Search for the cell housing the specified text and yield its [x, y] center coordinate. 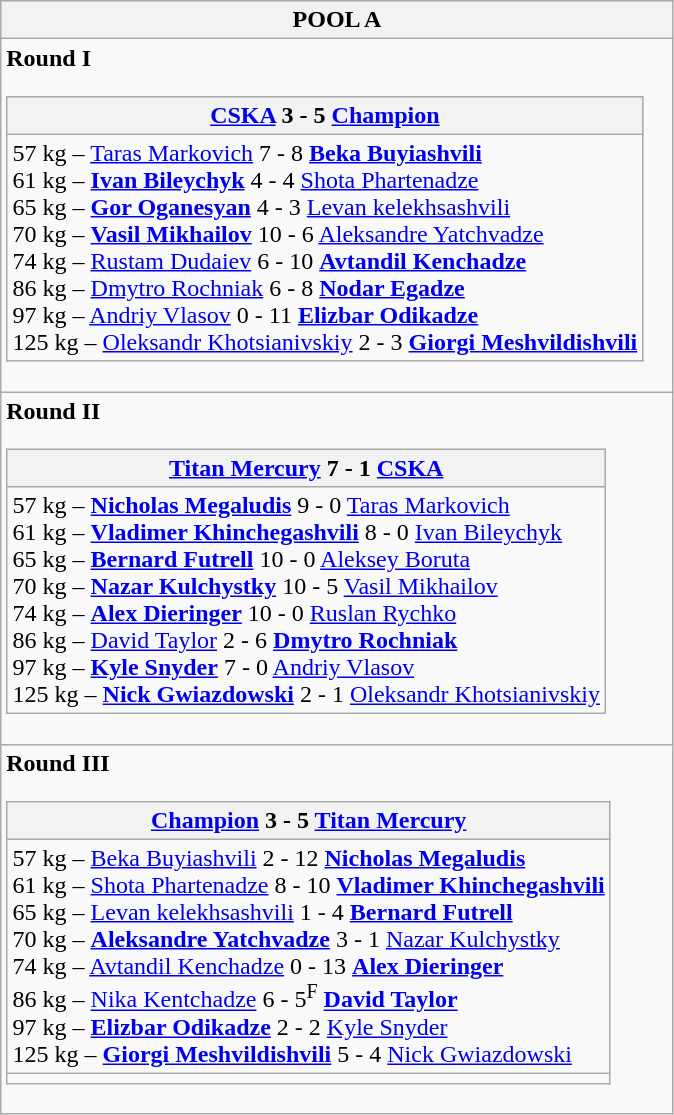
POOL A [337, 20]
Champion 3 - 5 Titan Mercury [308, 820]
Titan Mercury 7 - 1 CSKA [306, 468]
CSKA 3 - 5 Champion [325, 115]
